Detect which cell encompasses the target text, then output its (x, y) center coordinate. 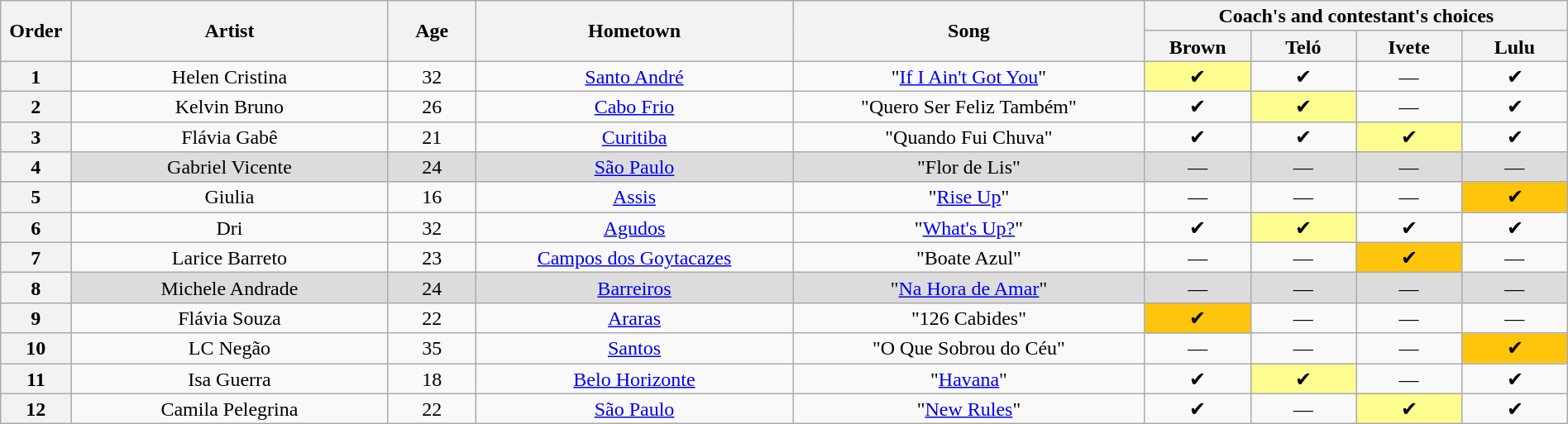
23 (432, 258)
Gabriel Vicente (230, 167)
"Flor de Lis" (969, 167)
Santos (633, 349)
Ivete (1409, 46)
Larice Barreto (230, 258)
21 (432, 137)
10 (36, 349)
"What's Up?" (969, 228)
Kelvin Bruno (230, 106)
Campos dos Goytacazes (633, 258)
Dri (230, 228)
Agudos (633, 228)
"Quero Ser Feliz Também" (969, 106)
Song (969, 31)
Age (432, 31)
9 (36, 317)
Artist (230, 31)
"Havana" (969, 379)
Assis (633, 197)
Curitiba (633, 137)
3 (36, 137)
"New Rules" (969, 408)
"126 Cabides" (969, 317)
16 (432, 197)
LC Negão (230, 349)
4 (36, 167)
"Na Hora de Amar" (969, 288)
Hometown (633, 31)
"If I Ain't Got You" (969, 76)
"Boate Azul" (969, 258)
12 (36, 408)
Belo Horizonte (633, 379)
26 (432, 106)
2 (36, 106)
Michele Andrade (230, 288)
6 (36, 228)
18 (432, 379)
"Quando Fui Chuva" (969, 137)
Santo André (633, 76)
8 (36, 288)
Camila Pelegrina (230, 408)
"O Que Sobrou do Céu" (969, 349)
11 (36, 379)
Flávia Gabê (230, 137)
Teló (1303, 46)
1 (36, 76)
Araras (633, 317)
35 (432, 349)
Cabo Frio (633, 106)
Coach's and contestant's choices (1356, 17)
7 (36, 258)
Flávia Souza (230, 317)
Giulia (230, 197)
Isa Guerra (230, 379)
Order (36, 31)
Helen Cristina (230, 76)
"Rise Up" (969, 197)
Barreiros (633, 288)
Lulu (1514, 46)
Brown (1198, 46)
5 (36, 197)
